Capture the cell that displays the provided text and extract its [x, y] central coordinate. 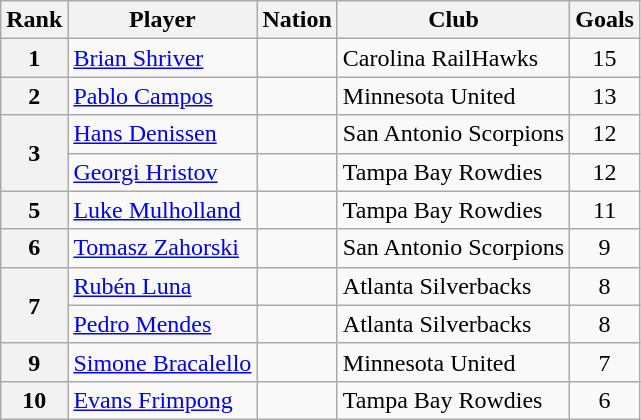
Hans Denissen [162, 134]
13 [605, 96]
Player [162, 20]
Rubén Luna [162, 286]
Brian Shriver [162, 58]
Georgi Hristov [162, 172]
Club [453, 20]
2 [34, 96]
1 [34, 58]
Nation [297, 20]
3 [34, 153]
Pedro Mendes [162, 324]
Pablo Campos [162, 96]
Rank [34, 20]
Luke Mulholland [162, 210]
Carolina RailHawks [453, 58]
Simone Bracalello [162, 362]
Goals [605, 20]
11 [605, 210]
Tomasz Zahorski [162, 248]
15 [605, 58]
10 [34, 400]
5 [34, 210]
Evans Frimpong [162, 400]
